Detect which cell encompasses the target text, then output its (x, y) center coordinate. 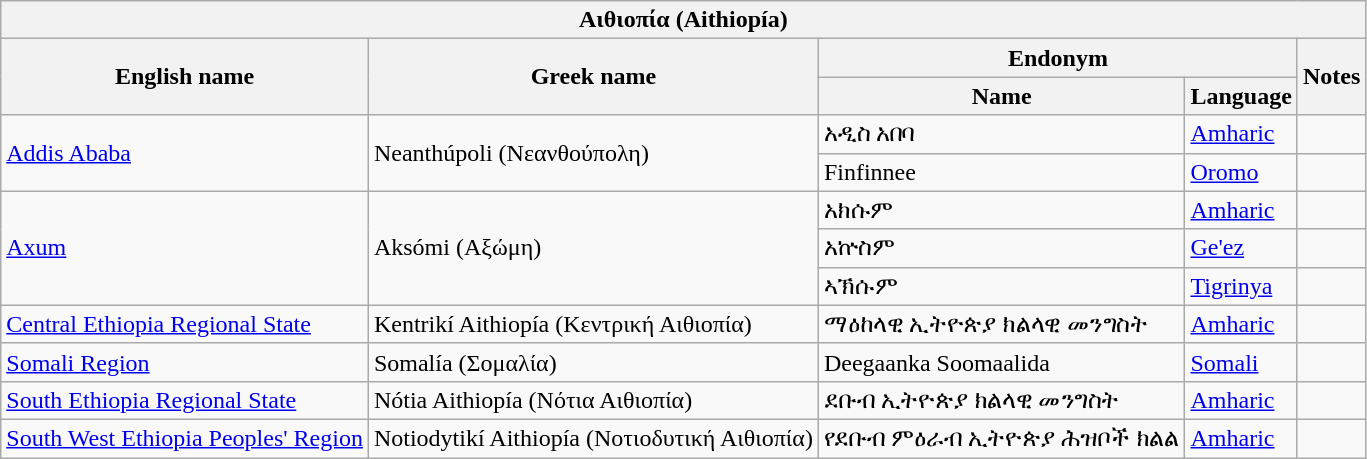
Central Ethiopia Regional State (185, 324)
English name (185, 77)
አክሱም (1002, 210)
Language (1241, 96)
አኵስም (1002, 248)
Addis Ababa (185, 153)
Tigrinya (1241, 286)
ደቡብ ኢትዮጵያ ክልላዊ መንግስት (1002, 400)
Notiodytikí Aithiopía (Νοτιοδυτική Αιθιοπία) (593, 438)
Notes (1331, 77)
አዲስ አበባ (1002, 134)
Deegaanka Soomaalida (1002, 362)
Somali Region (185, 362)
Name (1002, 96)
Endonym (1058, 58)
Somalía (Σομαλία) (593, 362)
Oromo (1241, 172)
South Ethiopia Regional State (185, 400)
Nótia Aithiopía (Νότια Αιθιοπία) (593, 400)
Αιθιοπία (Aithiopía) (684, 20)
Greek name (593, 77)
ኣኽሱም (1002, 286)
Somali (1241, 362)
ማዕከላዊ ኢትዮጵያ ክልላዊ መንግስት (1002, 324)
Finfinnee (1002, 172)
Ge'ez (1241, 248)
የደቡብ ምዕራብ ኢትዮጵያ ሕዝቦች ክልል (1002, 438)
Axum (185, 248)
South West Ethiopia Peoples' Region (185, 438)
Aksómi (Αξώμη) (593, 248)
Kentrikí Aithiopía (Κεντρική Αιθιοπία) (593, 324)
Neanthúpoli (Νεανθούπολη) (593, 153)
